Determine the (x, y) coordinate at the center of the cell enclosing the given text.  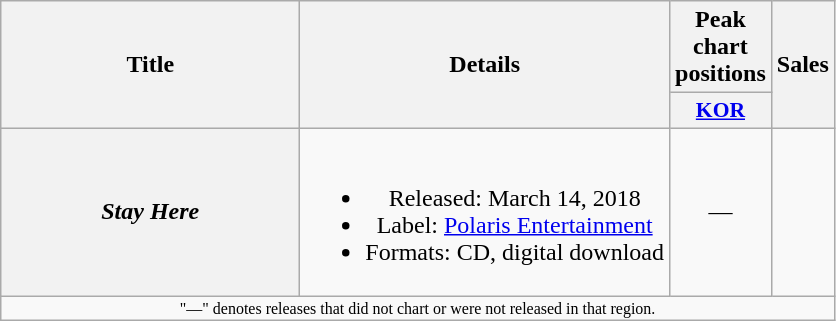
Peak chart positions (721, 47)
Released: March 14, 2018Label: Polaris EntertainmentFormats: CD, digital download (485, 212)
Details (485, 65)
Sales (802, 65)
— (721, 212)
KOR (721, 111)
Title (150, 65)
"—" denotes releases that did not chart or were not released in that region. (418, 308)
Stay Here (150, 212)
